Pinpoint the cell where the given text exists, returning its (X, Y) midpoint coordinate. 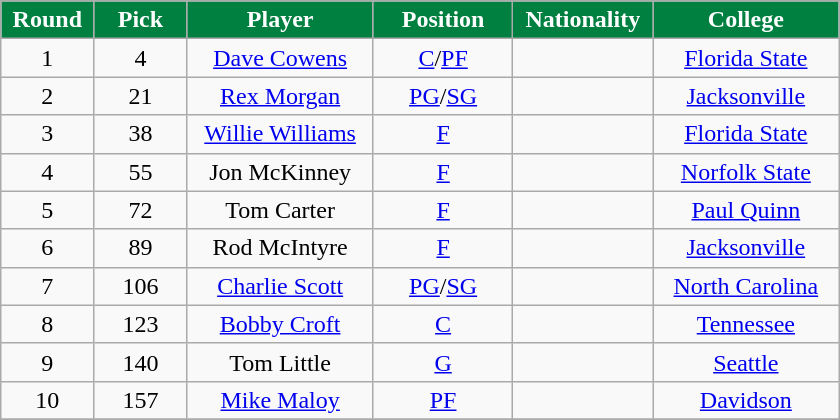
Mike Maloy (280, 400)
Paul Quinn (746, 210)
9 (48, 362)
Norfolk State (746, 172)
3 (48, 134)
157 (140, 400)
72 (140, 210)
Tom Carter (280, 210)
2 (48, 96)
Tennessee (746, 324)
C (443, 324)
Bobby Croft (280, 324)
Player (280, 20)
Tom Little (280, 362)
C/PF (443, 58)
106 (140, 286)
Rod McIntyre (280, 248)
Seattle (746, 362)
123 (140, 324)
8 (48, 324)
Nationality (583, 20)
Round (48, 20)
140 (140, 362)
Charlie Scott (280, 286)
Davidson (746, 400)
55 (140, 172)
Jon McKinney (280, 172)
10 (48, 400)
Willie Williams (280, 134)
Rex Morgan (280, 96)
6 (48, 248)
21 (140, 96)
Pick (140, 20)
89 (140, 248)
College (746, 20)
7 (48, 286)
5 (48, 210)
38 (140, 134)
Dave Cowens (280, 58)
PF (443, 400)
North Carolina (746, 286)
1 (48, 58)
Position (443, 20)
G (443, 362)
